Pinpoint the cell where the given text exists, returning its [x, y] midpoint coordinate. 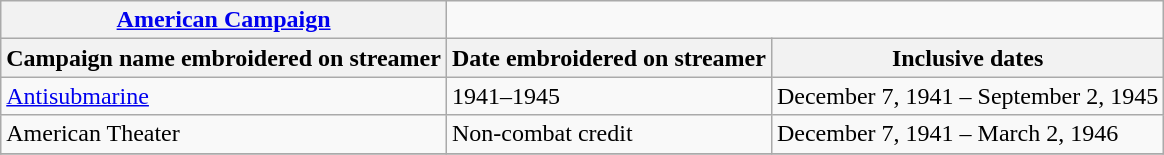
1941–1945 [608, 96]
Campaign name embroidered on streamer [224, 58]
Date embroidered on streamer [608, 58]
December 7, 1941 – March 2, 1946 [967, 134]
American Campaign [224, 20]
Antisubmarine [224, 96]
Inclusive dates [967, 58]
Non-combat credit [608, 134]
December 7, 1941 – September 2, 1945 [967, 96]
American Theater [224, 134]
